Detect which cell encompasses the target text, then output its (x, y) center coordinate. 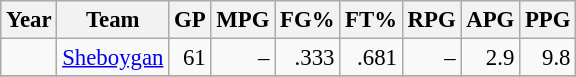
.681 (372, 58)
MPG (243, 20)
GP (190, 20)
FT% (372, 20)
Year (29, 20)
PPG (548, 20)
2.9 (490, 58)
61 (190, 58)
APG (490, 20)
RPG (432, 20)
Sheboygan (113, 58)
FG% (308, 20)
9.8 (548, 58)
Team (113, 20)
.333 (308, 58)
